From the cell containing the given text, extract its center point as (X, Y) coordinate. 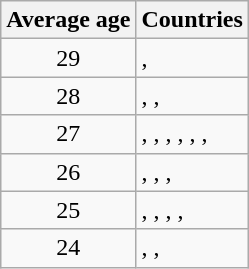
, , , (192, 172)
26 (68, 172)
27 (68, 134)
28 (68, 96)
Average age (68, 20)
, (192, 58)
25 (68, 210)
29 (68, 58)
Countries (192, 20)
, , , , (192, 210)
24 (68, 248)
, , , , , , (192, 134)
